Scan for the cell matching the given text and deliver its [x, y] coordinate at center. 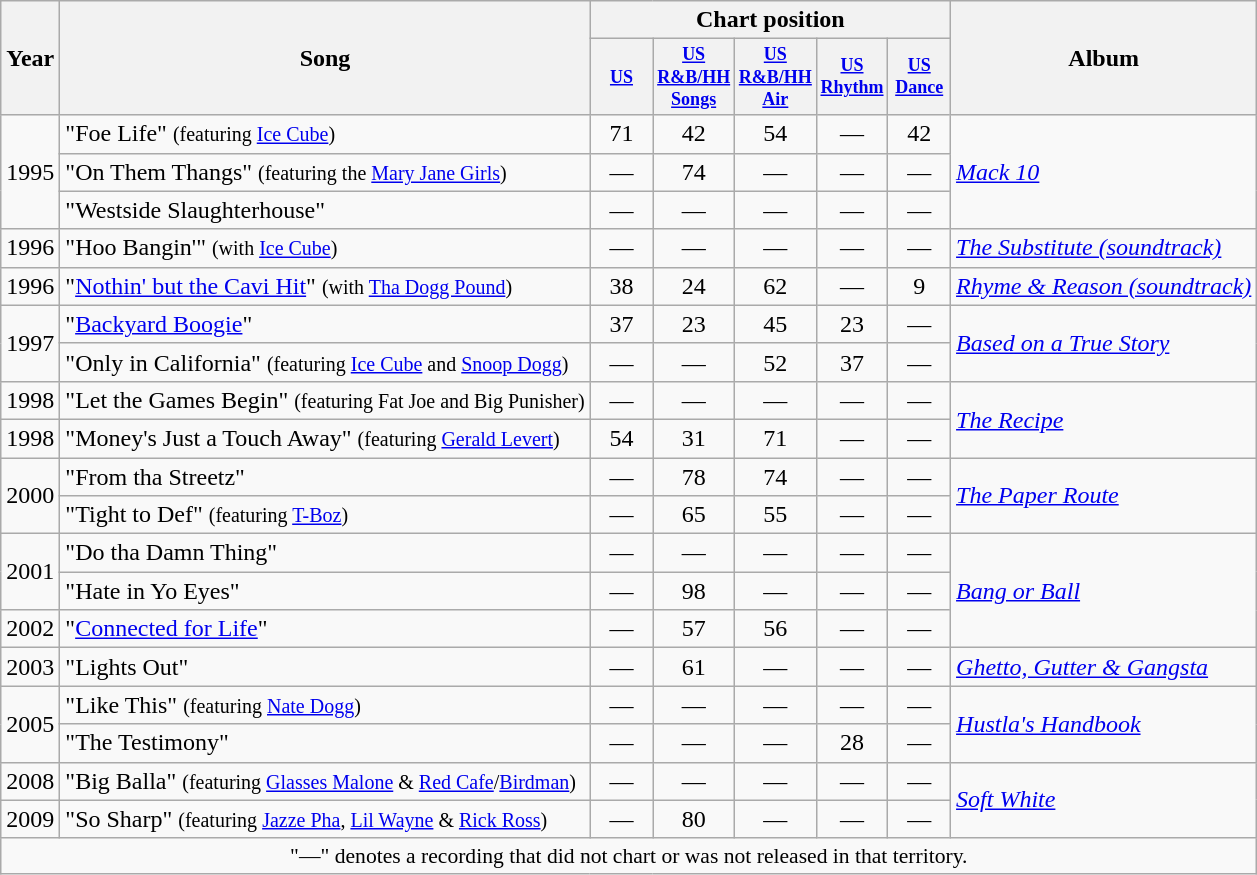
"Nothin' but the Cavi Hit" (with Tha Dogg Pound) [325, 286]
"Lights Out" [325, 667]
9 [920, 286]
"Backyard Boogie" [325, 324]
"Hate in Yo Eyes" [325, 591]
28 [852, 743]
US [622, 77]
78 [694, 477]
1997 [30, 343]
2002 [30, 629]
61 [694, 667]
Ghetto, Gutter & Gangsta [1104, 667]
Chart position [770, 20]
45 [775, 324]
Album [1104, 58]
"Money's Just a Touch Away" (featuring Gerald Levert) [325, 438]
38 [622, 286]
"Tight to Def" (featuring T-Boz) [325, 515]
Rhyme & Reason (soundtrack) [1104, 286]
"Hoo Bangin'" (with Ice Cube) [325, 248]
24 [694, 286]
"Big Balla" (featuring Glasses Malone & Red Cafe/Birdman) [325, 781]
Hustla's Handbook [1104, 724]
The Recipe [1104, 419]
USR&B/HHSongs [694, 77]
2009 [30, 819]
USDance [920, 77]
62 [775, 286]
"Let the Games Begin" (featuring Fat Joe and Big Punisher) [325, 400]
56 [775, 629]
31 [694, 438]
1995 [30, 172]
"On Them Thangs" (featuring the Mary Jane Girls) [325, 172]
2003 [30, 667]
The Paper Route [1104, 496]
"Only in California" (featuring Ice Cube and Snoop Dogg) [325, 362]
"From tha Streetz" [325, 477]
"Foe Life" (featuring Ice Cube) [325, 134]
2000 [30, 496]
The Substitute (soundtrack) [1104, 248]
USR&B/HHAir [775, 77]
Year [30, 58]
Based on a True Story [1104, 343]
Song [325, 58]
52 [775, 362]
2001 [30, 572]
"—" denotes a recording that did not chart or was not released in that territory. [629, 856]
USRhythm [852, 77]
Soft White [1104, 800]
"The Testimony" [325, 743]
65 [694, 515]
2005 [30, 724]
"So Sharp" (featuring Jazze Pha, Lil Wayne & Rick Ross) [325, 819]
Bang or Ball [1104, 591]
"Connected for Life" [325, 629]
57 [694, 629]
98 [694, 591]
"Like This" (featuring Nate Dogg) [325, 705]
"Do tha Damn Thing" [325, 553]
"Westside Slaughterhouse" [325, 210]
80 [694, 819]
55 [775, 515]
2008 [30, 781]
Mack 10 [1104, 172]
